Find where the given text appears and provide that cell's center as [x, y] coordinate. 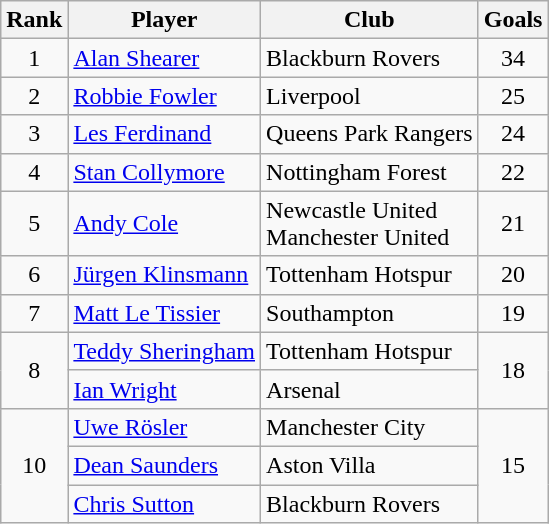
Chris Sutton [164, 503]
Les Ferdinand [164, 134]
Newcastle UnitedManchester United [370, 224]
Andy Cole [164, 224]
Southampton [370, 313]
1 [34, 58]
18 [513, 370]
25 [513, 96]
Rank [34, 20]
3 [34, 134]
8 [34, 370]
34 [513, 58]
Ian Wright [164, 389]
Player [164, 20]
Stan Collymore [164, 172]
21 [513, 224]
10 [34, 465]
Robbie Fowler [164, 96]
Nottingham Forest [370, 172]
Queens Park Rangers [370, 134]
15 [513, 465]
6 [34, 275]
Manchester City [370, 427]
Alan Shearer [164, 58]
Liverpool [370, 96]
Matt Le Tissier [164, 313]
7 [34, 313]
24 [513, 134]
Uwe Rösler [164, 427]
5 [34, 224]
Dean Saunders [164, 465]
Jürgen Klinsmann [164, 275]
Club [370, 20]
Teddy Sheringham [164, 351]
20 [513, 275]
2 [34, 96]
Aston Villa [370, 465]
19 [513, 313]
22 [513, 172]
4 [34, 172]
Arsenal [370, 389]
Goals [513, 20]
